Provide the (X, Y) coordinate of the cell's center where the given text is located.  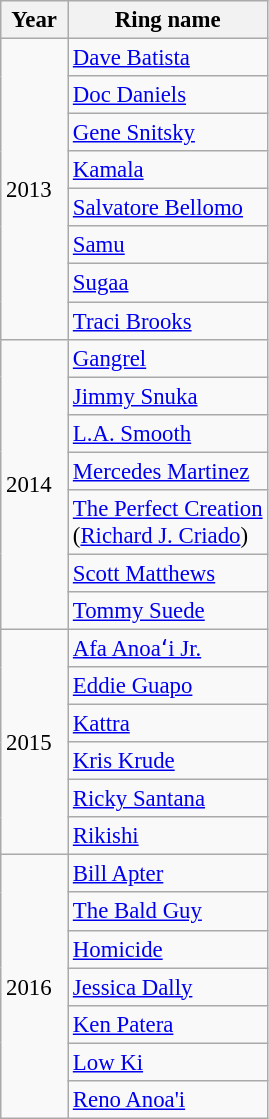
Homicide (168, 949)
Kattra (168, 724)
Gene Snitsky (168, 133)
Reno Anoa'i (168, 1100)
Low Ki (168, 1062)
Ricky Santana (168, 799)
Afa Anoaʻi Jr. (168, 648)
Salvatore Bellomo (168, 208)
Traci Brooks (168, 321)
2016 (34, 986)
The Perfect Creation(Richard J. Criado) (168, 522)
Kris Krude (168, 761)
Dave Batista (168, 58)
Ken Patera (168, 1024)
The Bald Guy (168, 912)
Jimmy Snuka (168, 396)
2015 (34, 742)
Doc Daniels (168, 95)
Bill Apter (168, 874)
2014 (34, 484)
2013 (34, 190)
Scott Matthews (168, 573)
Samu (168, 245)
Jessica Dally (168, 987)
Gangrel (168, 358)
Kamala (168, 170)
L.A. Smooth (168, 433)
Mercedes Martinez (168, 471)
Eddie Guapo (168, 686)
Rikishi (168, 836)
Year (34, 20)
Ring name (168, 20)
Sugaa (168, 283)
Tommy Suede (168, 611)
